Locate the cell with the specified text and output its [X, Y] center coordinate. 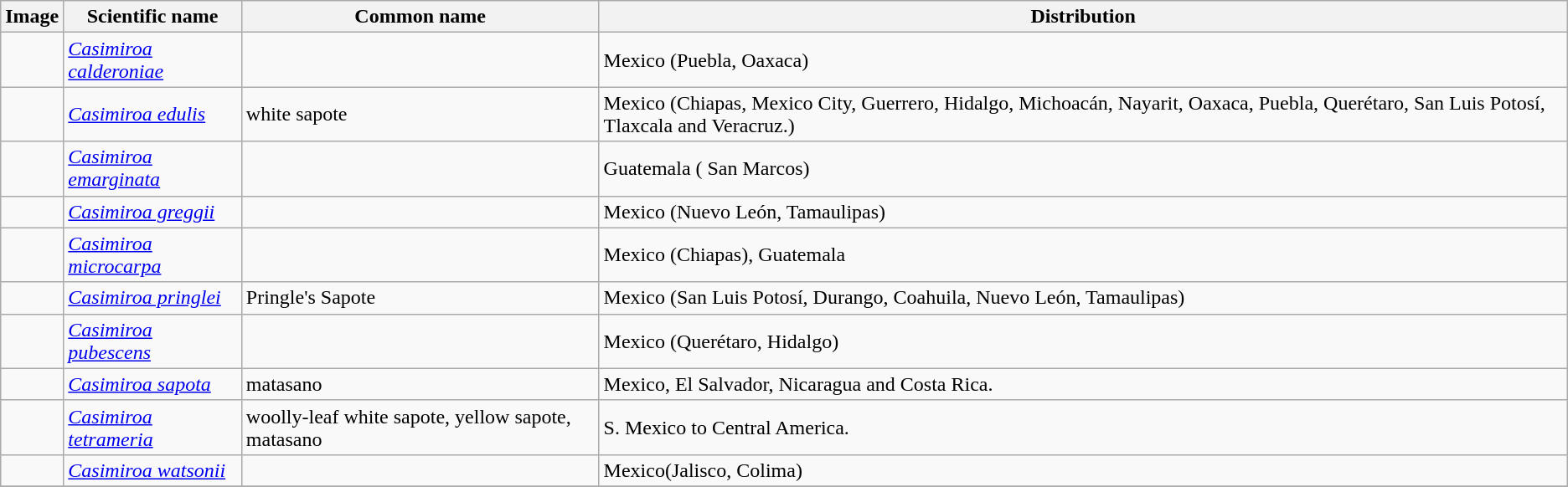
Casimiroa pringlei [152, 298]
Mexico (Chiapas, Mexico City, Guerrero, Hidalgo, Michoacán, Nayarit, Oaxaca, Puebla, Querétaro, San Luis Potosí, Tlaxcala and Veracruz.) [1083, 114]
Casimiroa microcarpa [152, 254]
Mexico(Jalisco, Colima) [1083, 470]
Guatemala ( San Marcos) [1083, 169]
Image [32, 17]
Mexico, El Salvador, Nicaragua and Costa Rica. [1083, 384]
Mexico (San Luis Potosí, Durango, Coahuila, Nuevo León, Tamaulipas) [1083, 298]
Pringle's Sapote [420, 298]
Casimiroa tetrameria [152, 427]
woolly-leaf white sapote, yellow sapote, matasano [420, 427]
Casimiroa emarginata [152, 169]
Casimiroa calderoniae [152, 60]
Distribution [1083, 17]
Mexico (Puebla, Oaxaca) [1083, 60]
Mexico (Querétaro, Hidalgo) [1083, 341]
S. Mexico to Central America. [1083, 427]
Scientific name [152, 17]
Mexico (Nuevo León, Tamaulipas) [1083, 212]
Casimiroa greggii [152, 212]
white sapote [420, 114]
Casimiroa edulis [152, 114]
matasano [420, 384]
Mexico (Chiapas), Guatemala [1083, 254]
Casimiroa watsonii [152, 470]
Casimiroa sapota [152, 384]
Casimiroa pubescens [152, 341]
Common name [420, 17]
